Find where the given text appears and provide that cell's center as [x, y] coordinate. 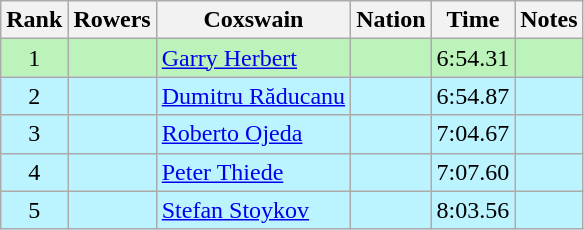
7:07.60 [473, 172]
8:03.56 [473, 210]
Peter Thiede [253, 172]
Nation [391, 20]
1 [34, 58]
Rank [34, 20]
7:04.67 [473, 134]
Time [473, 20]
Dumitru Răducanu [253, 96]
Roberto Ojeda [253, 134]
4 [34, 172]
6:54.87 [473, 96]
5 [34, 210]
Rowers [112, 20]
Notes [549, 20]
Stefan Stoykov [253, 210]
6:54.31 [473, 58]
Garry Herbert [253, 58]
Coxswain [253, 20]
3 [34, 134]
2 [34, 96]
